For the text-containing cell, return its midpoint in [X, Y] coordinate format. 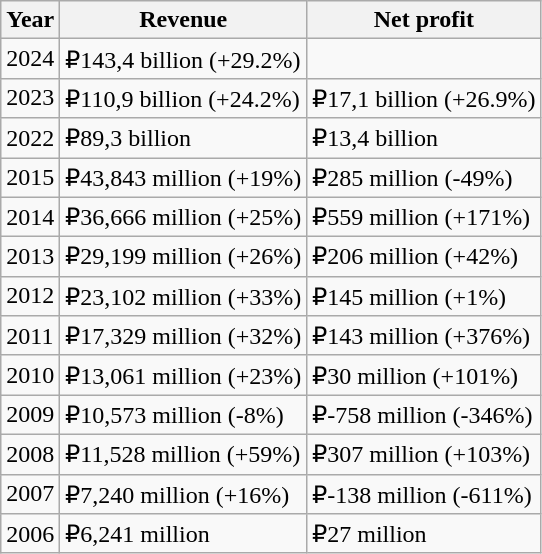
₽-758 million (-346%) [424, 415]
₽7,240 million (+16%) [184, 494]
Year [30, 20]
₽23,102 million (+33%) [184, 296]
2010 [30, 375]
₽145 million (+1%) [424, 296]
₽143 million (+376%) [424, 336]
₽27 million [424, 534]
₽36,666 million (+25%) [184, 217]
₽30 million (+101%) [424, 375]
Revenue [184, 20]
2011 [30, 336]
₽6,241 million [184, 534]
2008 [30, 454]
₽285 million (-49%) [424, 178]
₽17,1 billion (+26.9%) [424, 98]
₽206 million (+42%) [424, 257]
₽143,4 billion (+29.2%) [184, 59]
2015 [30, 178]
₽17,329 million (+32%) [184, 336]
₽13,061 million (+23%) [184, 375]
₽29,199 million (+26%) [184, 257]
2007 [30, 494]
2014 [30, 217]
2012 [30, 296]
2006 [30, 534]
Net profit [424, 20]
2024 [30, 59]
₽559 million (+171%) [424, 217]
₽307 million (+103%) [424, 454]
2009 [30, 415]
₽10,573 million (-8%) [184, 415]
₽110,9 billion (+24.2%) [184, 98]
₽13,4 billion [424, 138]
2022 [30, 138]
₽89,3 billion [184, 138]
2023 [30, 98]
₽-138 million (-611%) [424, 494]
2013 [30, 257]
₽43,843 million (+19%) [184, 178]
₽11,528 million (+59%) [184, 454]
